Return (X, Y) of the center of cell containing provided text 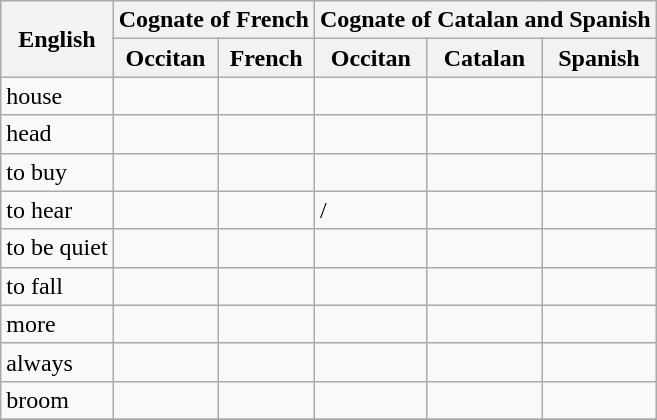
house (57, 96)
to fall (57, 286)
to hear (57, 210)
/ (370, 210)
English (57, 39)
Spanish (600, 58)
more (57, 324)
Catalan (484, 58)
head (57, 134)
Cognate of Catalan and Spanish (485, 20)
always (57, 362)
broom (57, 400)
French (266, 58)
to buy (57, 172)
to be quiet (57, 248)
Cognate of French (214, 20)
